Find where the given text appears and provide that cell's center as [X, Y] coordinate. 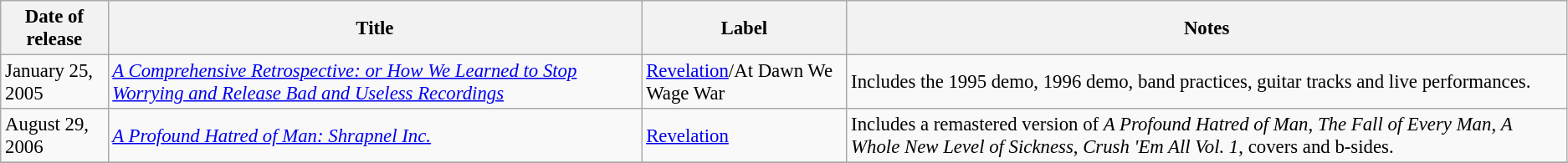
Includes the 1995 demo, 1996 demo, band practices, guitar tracks and live performances. [1207, 82]
A Profound Hatred of Man: Shrapnel Inc. [375, 135]
Notes [1207, 28]
Date of release [54, 28]
January 25, 2005 [54, 82]
August 29, 2006 [54, 135]
Revelation/At Dawn We Wage War [745, 82]
Revelation [745, 135]
Title [375, 28]
A Comprehensive Retrospective: or How We Learned to Stop Worrying and Release Bad and Useless Recordings [375, 82]
Label [745, 28]
